Return [x, y] of the center of cell containing provided text 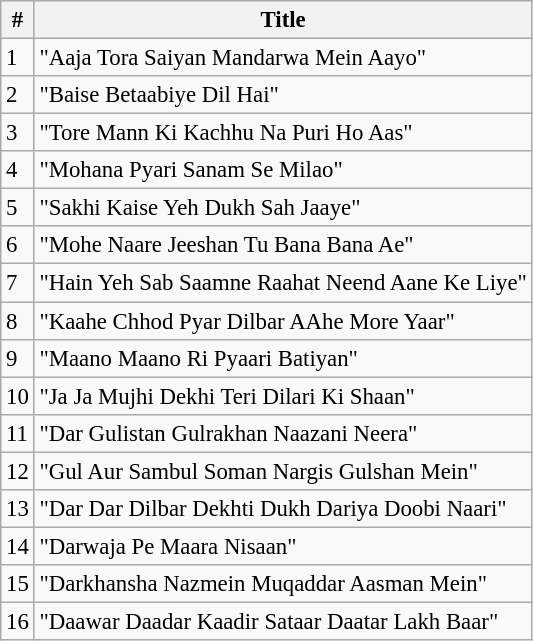
5 [18, 208]
Title [283, 20]
"Hain Yeh Sab Saamne Raahat Neend Aane Ke Liye" [283, 283]
4 [18, 170]
"Kaahe Chhod Pyar Dilbar AAhe More Yaar" [283, 321]
7 [18, 283]
"Mohana Pyari Sanam Se Milao" [283, 170]
1 [18, 58]
3 [18, 133]
# [18, 20]
"Darwaja Pe Maara Nisaan" [283, 546]
6 [18, 245]
"Dar Dar Dilbar Dekhti Dukh Dariya Doobi Naari" [283, 509]
14 [18, 546]
8 [18, 321]
9 [18, 358]
15 [18, 584]
"Ja Ja Mujhi Dekhi Teri Dilari Ki Shaan" [283, 396]
16 [18, 621]
"Gul Aur Sambul Soman Nargis Gulshan Mein" [283, 471]
"Maano Maano Ri Pyaari Batiyan" [283, 358]
"Daawar Daadar Kaadir Sataar Daatar Lakh Baar" [283, 621]
2 [18, 95]
"Aaja Tora Saiyan Mandarwa Mein Aayo" [283, 58]
10 [18, 396]
"Dar Gulistan Gulrakhan Naazani Neera" [283, 433]
"Baise Betaabiye Dil Hai" [283, 95]
11 [18, 433]
"Sakhi Kaise Yeh Dukh Sah Jaaye" [283, 208]
"Darkhansha Nazmein Muqaddar Aasman Mein" [283, 584]
"Mohe Naare Jeeshan Tu Bana Bana Ae" [283, 245]
13 [18, 509]
"Tore Mann Ki Kachhu Na Puri Ho Aas" [283, 133]
12 [18, 471]
